Output the [x, y] coordinate of the center of the cell containing the given text.  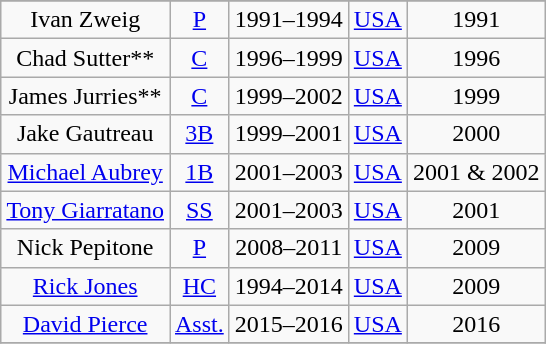
1991 [476, 20]
1996–1999 [288, 58]
2001 & 2002 [476, 172]
3B [200, 134]
David Pierce [86, 324]
Chad Sutter** [86, 58]
SS [200, 210]
2000 [476, 134]
Asst. [200, 324]
2015–2016 [288, 324]
1994–2014 [288, 286]
HC [200, 286]
1996 [476, 58]
1991–1994 [288, 20]
Nick Pepitone [86, 248]
Rick Jones [86, 286]
Tony Giarratano [86, 210]
2016 [476, 324]
1999–2001 [288, 134]
1999–2002 [288, 96]
Ivan Zweig [86, 20]
2001 [476, 210]
Jake Gautreau [86, 134]
James Jurries** [86, 96]
Michael Aubrey [86, 172]
1999 [476, 96]
2008–2011 [288, 248]
1B [200, 172]
